Provide the (X, Y) coordinate of the cell's center where the given text is located.  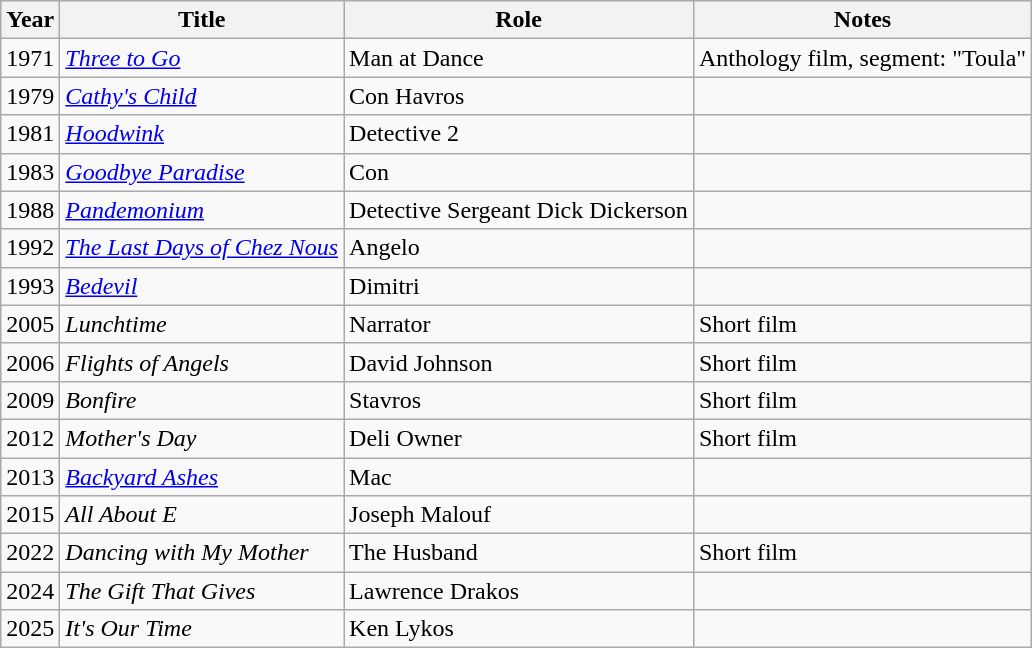
Detective 2 (519, 134)
Bonfire (202, 400)
Cathy's Child (202, 96)
1993 (30, 286)
1992 (30, 248)
Dimitri (519, 286)
2025 (30, 629)
Dancing with My Mother (202, 553)
Man at Dance (519, 58)
2009 (30, 400)
Ken Lykos (519, 629)
The Last Days of Chez Nous (202, 248)
1979 (30, 96)
Flights of Angels (202, 362)
Con Havros (519, 96)
Detective Sergeant Dick Dickerson (519, 210)
Backyard Ashes (202, 477)
2005 (30, 324)
Lawrence Drakos (519, 591)
Joseph Malouf (519, 515)
1981 (30, 134)
Lunchtime (202, 324)
David Johnson (519, 362)
Pandemonium (202, 210)
Role (519, 20)
It's Our Time (202, 629)
1988 (30, 210)
Notes (862, 20)
1983 (30, 172)
2022 (30, 553)
Goodbye Paradise (202, 172)
2024 (30, 591)
2012 (30, 438)
Title (202, 20)
All About E (202, 515)
Mother's Day (202, 438)
Hoodwink (202, 134)
Stavros (519, 400)
The Husband (519, 553)
Con (519, 172)
Bedevil (202, 286)
2006 (30, 362)
Mac (519, 477)
Year (30, 20)
The Gift That Gives (202, 591)
Three to Go (202, 58)
Deli Owner (519, 438)
1971 (30, 58)
Angelo (519, 248)
2015 (30, 515)
2013 (30, 477)
Anthology film, segment: "Toula" (862, 58)
Narrator (519, 324)
